Determine the [X, Y] coordinate at the center of the cell enclosing the given text.  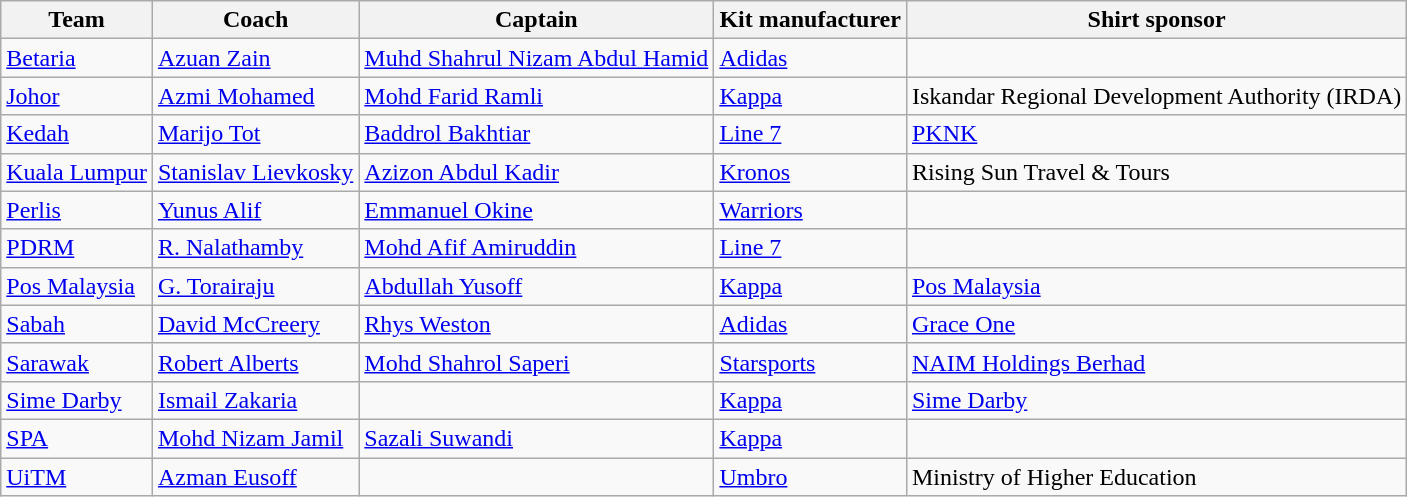
Captain [536, 20]
PKNK [1156, 134]
Mohd Nizam Jamil [255, 438]
Kuala Lumpur [77, 172]
Azuan Zain [255, 58]
Emmanuel Okine [536, 210]
Iskandar Regional Development Authority (IRDA) [1156, 96]
Mohd Afif Amiruddin [536, 248]
Mohd Shahrol Saperi [536, 362]
Sabah [77, 324]
Starsports [810, 362]
R. Nalathamby [255, 248]
Warriors [810, 210]
Grace One [1156, 324]
Ismail Zakaria [255, 400]
Rising Sun Travel & Tours [1156, 172]
PDRM [77, 248]
Shirt sponsor [1156, 20]
Sarawak [77, 362]
Stanislav Lievkosky [255, 172]
David McCreery [255, 324]
Azizon Abdul Kadir [536, 172]
Kronos [810, 172]
G. Torairaju [255, 286]
UiTM [77, 477]
Perlis [77, 210]
Coach [255, 20]
Azman Eusoff [255, 477]
Betaria [77, 58]
Baddrol Bakhtiar [536, 134]
Umbro [810, 477]
Robert Alberts [255, 362]
Azmi Mohamed [255, 96]
Yunus Alif [255, 210]
Abdullah Yusoff [536, 286]
SPA [77, 438]
Kedah [77, 134]
Ministry of Higher Education [1156, 477]
Johor [77, 96]
Marijo Tot [255, 134]
Sazali Suwandi [536, 438]
Mohd Farid Ramli [536, 96]
Team [77, 20]
NAIM Holdings Berhad [1156, 362]
Rhys Weston [536, 324]
Kit manufacturer [810, 20]
Muhd Shahrul Nizam Abdul Hamid [536, 58]
